Return the [x, y] coordinate for the center point of the cell that contains the specified text.  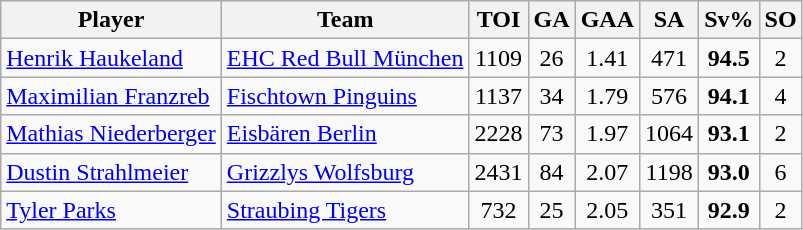
EHC Red Bull München [345, 58]
92.9 [729, 210]
TOI [498, 20]
26 [552, 58]
Tyler Parks [112, 210]
GAA [607, 20]
1.97 [607, 134]
2431 [498, 172]
94.1 [729, 96]
4 [780, 96]
732 [498, 210]
Player [112, 20]
34 [552, 96]
576 [670, 96]
Dustin Strahlmeier [112, 172]
1.79 [607, 96]
6 [780, 172]
Maximilian Franzreb [112, 96]
1109 [498, 58]
GA [552, 20]
SO [780, 20]
Team [345, 20]
351 [670, 210]
Mathias Niederberger [112, 134]
Grizzlys Wolfsburg [345, 172]
25 [552, 210]
1.41 [607, 58]
93.0 [729, 172]
94.5 [729, 58]
471 [670, 58]
73 [552, 134]
2228 [498, 134]
1137 [498, 96]
1198 [670, 172]
1064 [670, 134]
84 [552, 172]
2.07 [607, 172]
SA [670, 20]
93.1 [729, 134]
Fischtown Pinguins [345, 96]
Sv% [729, 20]
Straubing Tigers [345, 210]
2.05 [607, 210]
Eisbären Berlin [345, 134]
Henrik Haukeland [112, 58]
